Provide the (X, Y) coordinate of the cell's center where the given text is located.  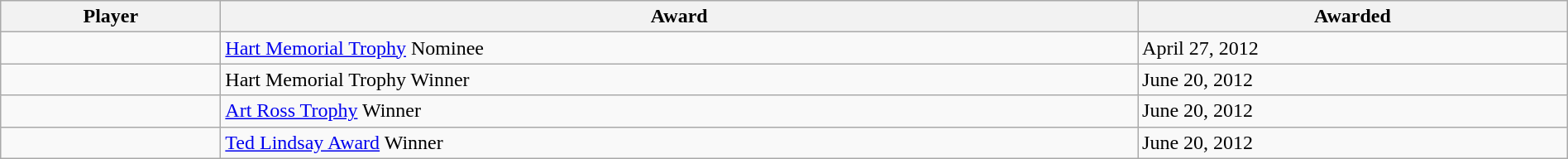
Hart Memorial Trophy Nominee (680, 48)
Award (680, 17)
Player (111, 17)
April 27, 2012 (1353, 48)
Ted Lindsay Award Winner (680, 142)
Art Ross Trophy Winner (680, 111)
Awarded (1353, 17)
Hart Memorial Trophy Winner (680, 79)
